Return [x, y] of the center of cell containing provided text 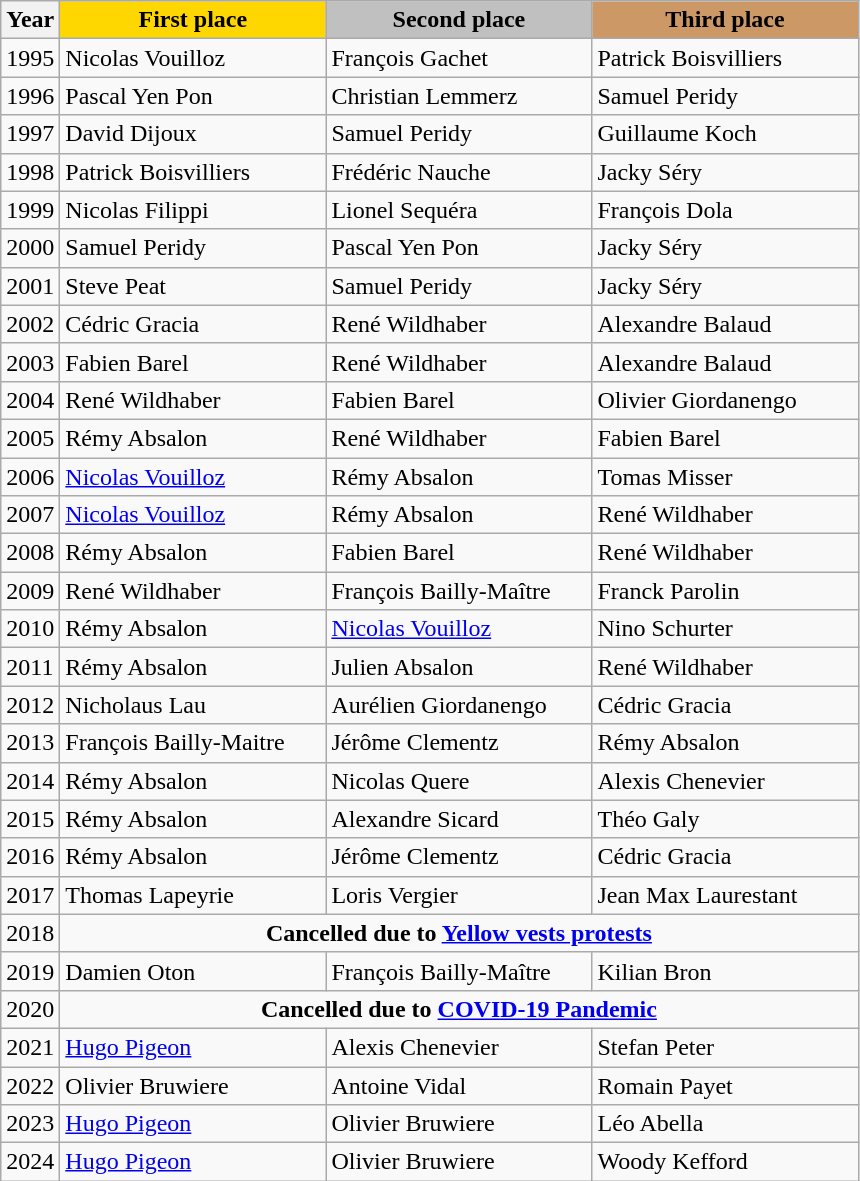
Nicholaus Lau [193, 705]
2010 [30, 629]
Kilian Bron [725, 971]
Christian Lemmerz [459, 96]
1995 [30, 58]
2018 [30, 933]
2012 [30, 705]
François Bailly-Maitre [193, 743]
2006 [30, 477]
Damien Oton [193, 971]
Stefan Peter [725, 1047]
Cancelled due to Yellow vests protests [459, 933]
2019 [30, 971]
2009 [30, 591]
Alexandre Sicard [459, 819]
1996 [30, 96]
Lionel Sequéra [459, 210]
Olivier Giordanengo [725, 400]
1999 [30, 210]
2008 [30, 553]
Woody Kefford [725, 1162]
1998 [30, 172]
2005 [30, 438]
Nicolas Filippi [193, 210]
2003 [30, 362]
2023 [30, 1124]
2021 [30, 1047]
2022 [30, 1085]
First place [193, 20]
Aurélien Giordanengo [459, 705]
2020 [30, 1009]
Nino Schurter [725, 629]
Frédéric Nauche [459, 172]
2017 [30, 895]
2013 [30, 743]
2001 [30, 286]
Steve Peat [193, 286]
David Dijoux [193, 134]
2014 [30, 781]
2024 [30, 1162]
Loris Vergier [459, 895]
Jean Max Laurestant [725, 895]
Year [30, 20]
Cancelled due to COVID-19 Pandemic [459, 1009]
Franck Parolin [725, 591]
Antoine Vidal [459, 1085]
2011 [30, 667]
François Dola [725, 210]
2004 [30, 400]
Third place [725, 20]
Nicolas Quere [459, 781]
1997 [30, 134]
2007 [30, 515]
Tomas Misser [725, 477]
2002 [30, 324]
Thomas Lapeyrie [193, 895]
Julien Absalon [459, 667]
2000 [30, 248]
2015 [30, 819]
Second place [459, 20]
Romain Payet [725, 1085]
Guillaume Koch [725, 134]
Théo Galy [725, 819]
2016 [30, 857]
Léo Abella [725, 1124]
François Gachet [459, 58]
